Scan for the cell matching the given text and deliver its [X, Y] coordinate at center. 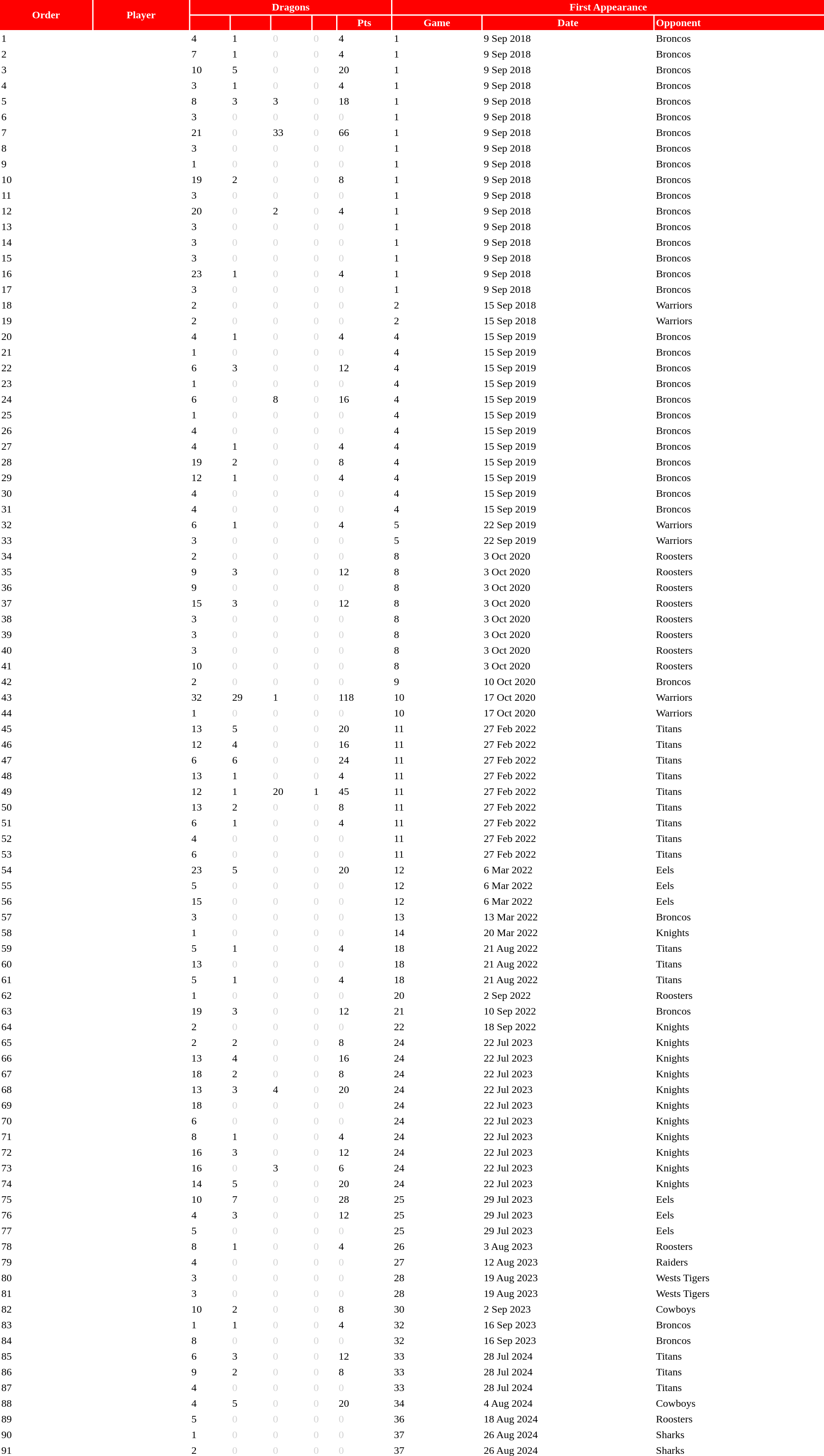
Raiders [739, 1262]
35 [46, 572]
55 [46, 886]
118 [364, 697]
68 [46, 1089]
31 [46, 509]
48 [46, 776]
10 Sep 2022 [568, 1011]
13 Mar 2022 [568, 917]
Dragons [291, 7]
73 [46, 1168]
67 [46, 1074]
89 [46, 1419]
53 [46, 854]
70 [46, 1121]
50 [46, 807]
Sharks [739, 1435]
51 [46, 823]
61 [46, 980]
54 [46, 870]
2 Sep 2022 [568, 995]
49 [46, 791]
88 [46, 1403]
86 [46, 1372]
74 [46, 1184]
Game [437, 23]
80 [46, 1278]
85 [46, 1356]
41 [46, 666]
87 [46, 1388]
44 [46, 713]
17 [46, 289]
20 Mar 2022 [568, 933]
52 [46, 838]
81 [46, 1293]
Pts [364, 23]
46 [46, 744]
43 [46, 697]
64 [46, 1027]
47 [46, 760]
76 [46, 1215]
78 [46, 1246]
26 Aug 2024 [568, 1435]
Player [141, 15]
75 [46, 1199]
58 [46, 933]
77 [46, 1231]
12 Aug 2023 [568, 1262]
Date [568, 23]
10 Oct 2020 [568, 682]
72 [46, 1152]
90 [46, 1435]
83 [46, 1325]
65 [46, 1042]
Order [46, 15]
71 [46, 1137]
63 [46, 1011]
69 [46, 1105]
39 [46, 635]
56 [46, 901]
18 Aug 2024 [568, 1419]
62 [46, 995]
42 [46, 682]
3 Aug 2023 [568, 1246]
2 Sep 2023 [568, 1309]
59 [46, 948]
79 [46, 1262]
18 Sep 2022 [568, 1027]
84 [46, 1341]
38 [46, 619]
57 [46, 917]
60 [46, 964]
First Appearance [609, 7]
4 Aug 2024 [568, 1403]
40 [46, 650]
82 [46, 1309]
Opponent [739, 23]
